From the cell containing the given text, extract its center point as [X, Y] coordinate. 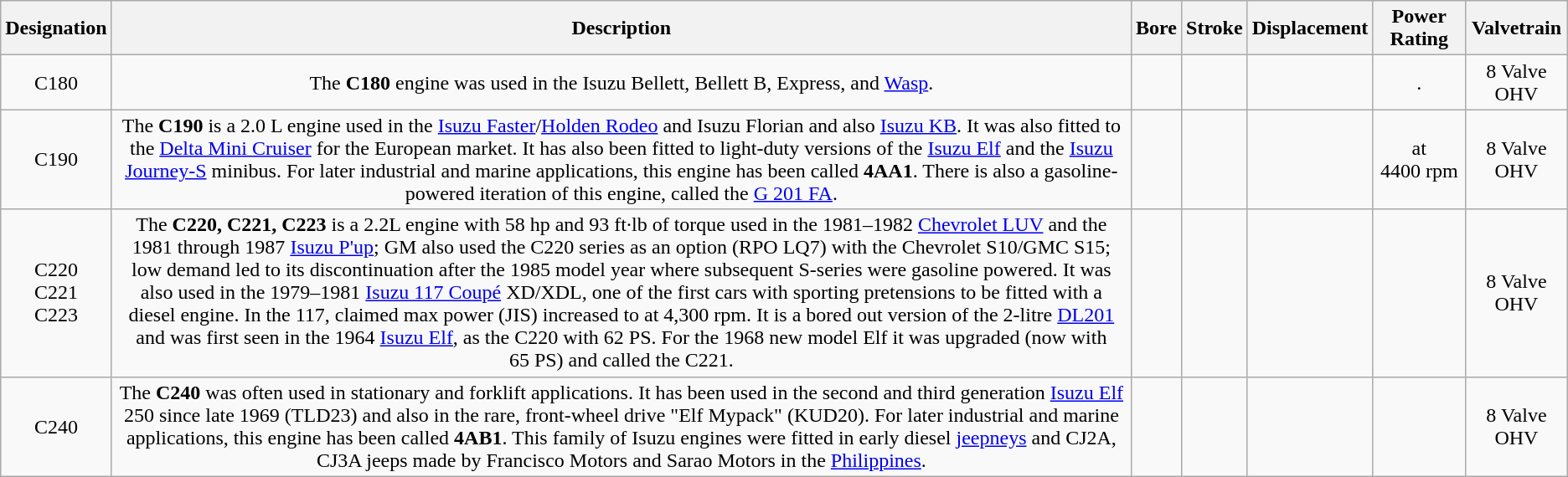
Power Rating [1419, 28]
Stroke [1215, 28]
The C180 engine was used in the Isuzu Bellett, Bellett B, Express, and Wasp. [622, 82]
at 4400 rpm [1419, 159]
C180 [56, 82]
Designation [56, 28]
C190 [56, 159]
Bore [1157, 28]
C220C221C223 [56, 293]
C240 [56, 427]
Displacement [1310, 28]
Description [622, 28]
Valvetrain [1517, 28]
. [1419, 82]
